Locate the cell with the specified text and output its [X, Y] center coordinate. 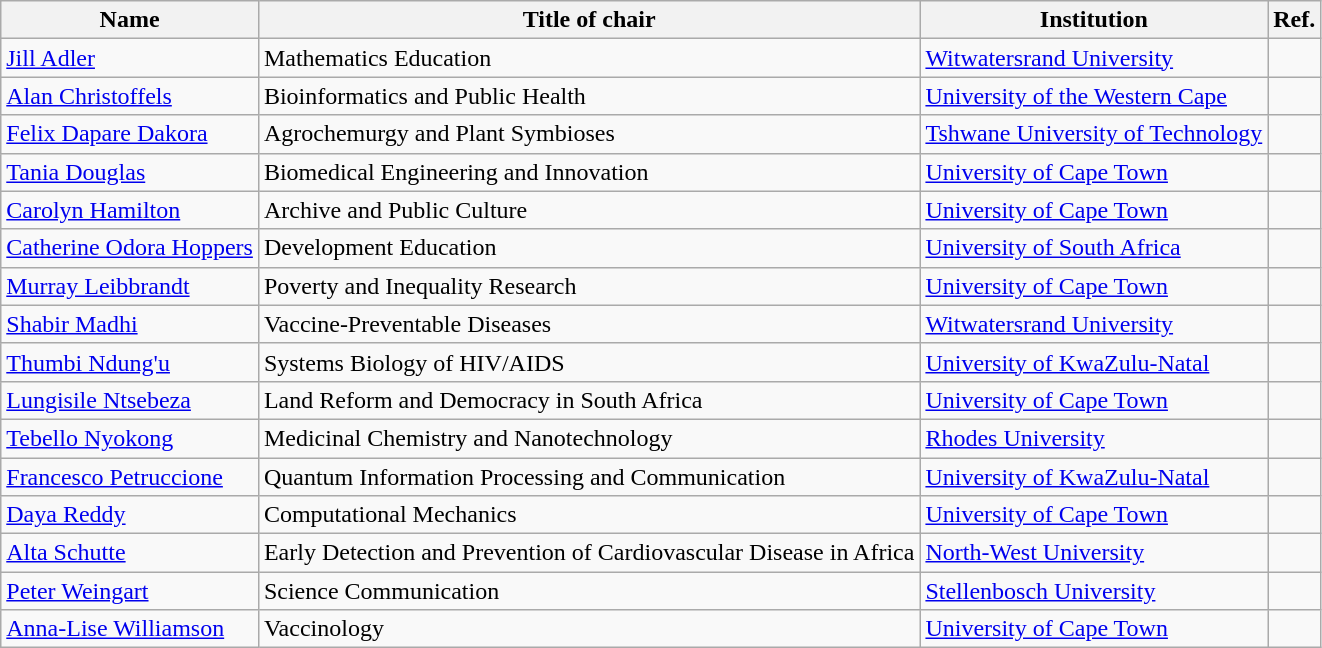
Agrochemurgy and Plant Symbioses [589, 134]
Shabir Madhi [130, 324]
Jill Adler [130, 58]
University of the Western Cape [1094, 96]
Vaccinology [589, 629]
Title of chair [589, 20]
Tebello Nyokong [130, 438]
Institution [1094, 20]
Biomedical Engineering and Innovation [589, 172]
Rhodes University [1094, 438]
Poverty and Inequality Research [589, 286]
Development Education [589, 248]
Alan Christoffels [130, 96]
University of South Africa [1094, 248]
Ref. [1294, 20]
Vaccine-Preventable Diseases [589, 324]
Catherine Odora Hoppers [130, 248]
Thumbi Ndung'u [130, 362]
Tania Douglas [130, 172]
Tshwane University of Technology [1094, 134]
Daya Reddy [130, 515]
Early Detection and Prevention of Cardiovascular Disease in Africa [589, 553]
Science Communication [589, 591]
Archive and Public Culture [589, 210]
Lungisile Ntsebeza [130, 400]
Carolyn Hamilton [130, 210]
Mathematics Education [589, 58]
Medicinal Chemistry and Nanotechnology [589, 438]
Land Reform and Democracy in South Africa [589, 400]
Murray Leibbrandt [130, 286]
Bioinformatics and Public Health [589, 96]
North-West University [1094, 553]
Peter Weingart [130, 591]
Quantum Information Processing and Communication [589, 477]
Alta Schutte [130, 553]
Computational Mechanics [589, 515]
Systems Biology of HIV/AIDS [589, 362]
Name [130, 20]
Felix Dapare Dakora [130, 134]
Stellenbosch University [1094, 591]
Anna-Lise Williamson [130, 629]
Francesco Petruccione [130, 477]
